Output the (X, Y) coordinate of the center of the cell containing the given text.  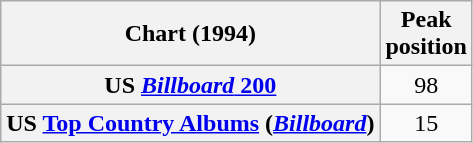
15 (426, 123)
Chart (1994) (190, 34)
Peak position (426, 34)
98 (426, 85)
US Billboard 200 (190, 85)
US Top Country Albums (Billboard) (190, 123)
